Locate the cell with the specified text and output its (x, y) center coordinate. 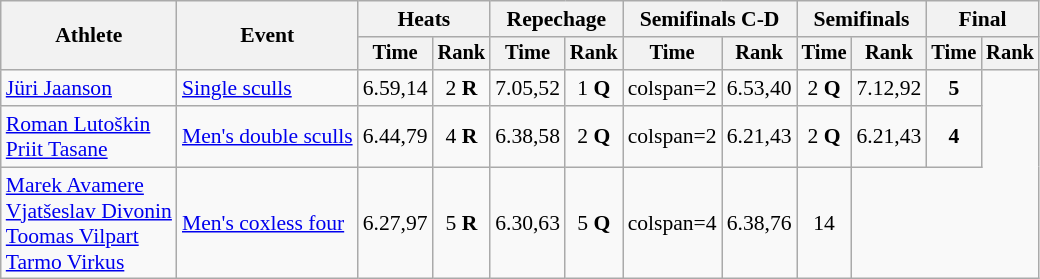
5 Q (594, 223)
4 R (462, 136)
Semifinals (862, 19)
Jüri Jaanson (89, 88)
Single sculls (268, 88)
7.12,92 (888, 88)
6.53,40 (760, 88)
Semifinals C-D (710, 19)
Roman LutoškinPriit Tasane (89, 136)
2 R (462, 88)
6.27,97 (396, 223)
4 (954, 136)
Men's double sculls (268, 136)
6.38,76 (760, 223)
Final (982, 19)
6.38,58 (528, 136)
Men's coxless four (268, 223)
1 Q (594, 88)
6.30,63 (528, 223)
5 R (462, 223)
Event (268, 36)
Marek AvamereVjatšeslav DivoninToomas VilpartTarmo Virkus (89, 223)
Athlete (89, 36)
Repechage (556, 19)
Heats (424, 19)
5 (954, 88)
6.44,79 (396, 136)
7.05,52 (528, 88)
6.59,14 (396, 88)
14 (824, 223)
colspan=4 (672, 223)
